Provide the [x, y] coordinate of the cell's center where the given text is located.  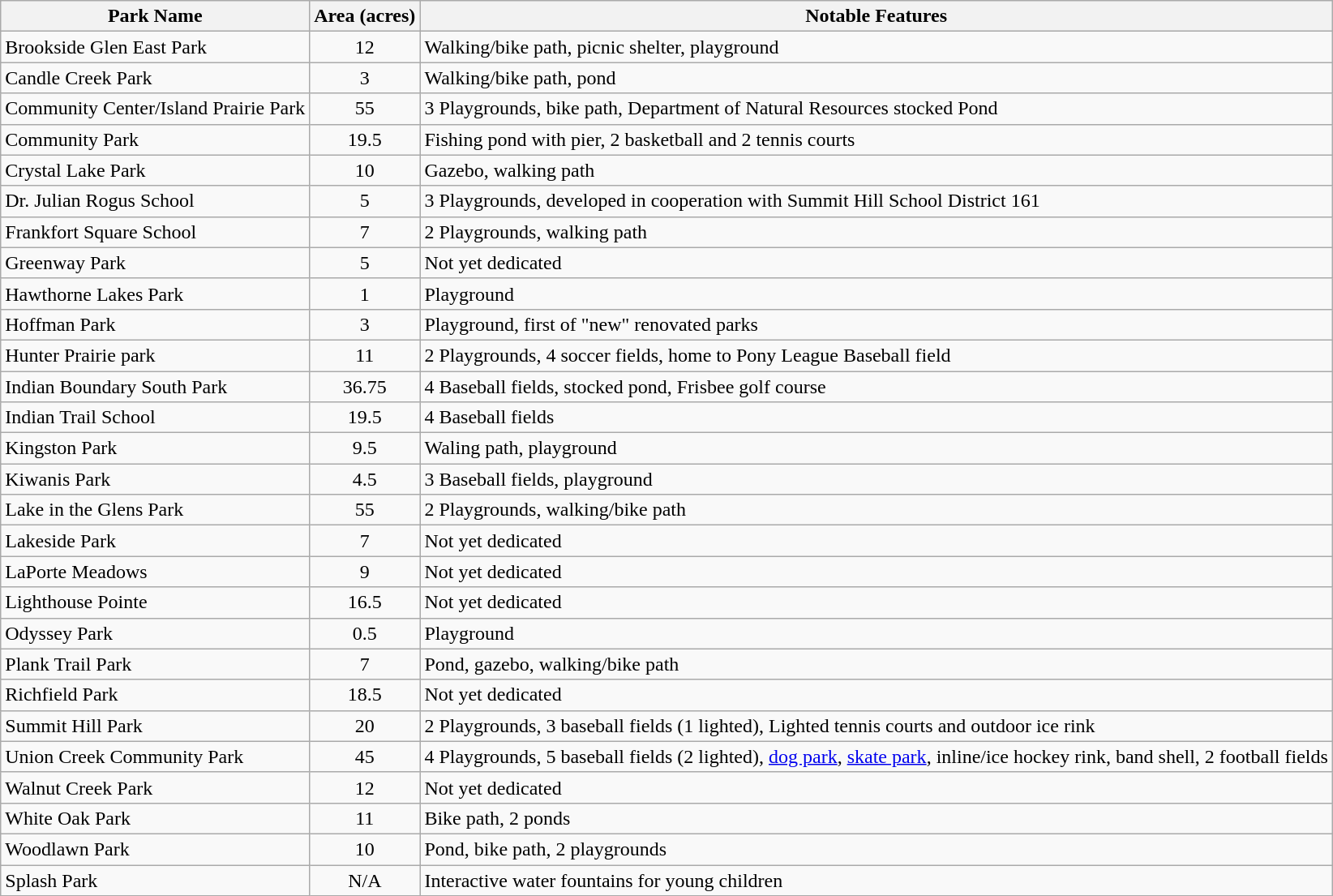
Candle Creek Park [156, 78]
Park Name [156, 16]
36.75 [365, 387]
18.5 [365, 695]
Union Creek Community Park [156, 757]
Summit Hill Park [156, 726]
Playground, first of "new" renovated parks [876, 324]
3 Baseball fields, playground [876, 479]
2 Playgrounds, walking path [876, 232]
2 Playgrounds, 4 soccer fields, home to Pony League Baseball field [876, 355]
Bike path, 2 ponds [876, 818]
White Oak Park [156, 818]
1 [365, 294]
LaPorte Meadows [156, 572]
4 Playgrounds, 5 baseball fields (2 lighted), dog park, skate park, inline/ice hockey rink, band shell, 2 football fields [876, 757]
Walking/bike path, picnic shelter, playground [876, 47]
Walnut Creek Park [156, 787]
Community Center/Island Prairie Park [156, 109]
Richfield Park [156, 695]
Hawthorne Lakes Park [156, 294]
0.5 [365, 633]
Fishing pond with pier, 2 basketball and 2 tennis courts [876, 139]
Frankfort Square School [156, 232]
3 Playgrounds, developed in cooperation with Summit Hill School District 161 [876, 201]
Indian Trail School [156, 418]
Area (acres) [365, 16]
Dr. Julian Rogus School [156, 201]
Waling path, playground [876, 448]
Indian Boundary South Park [156, 387]
4 Baseball fields [876, 418]
Plank Trail Park [156, 664]
Gazebo, walking path [876, 170]
Crystal Lake Park [156, 170]
2 Playgrounds, 3 baseball fields (1 lighted), Lighted tennis courts and outdoor ice rink [876, 726]
Brookside Glen East Park [156, 47]
N/A [365, 880]
Splash Park [156, 880]
Lighthouse Pointe [156, 602]
Community Park [156, 139]
Walking/bike path, pond [876, 78]
Greenway Park [156, 263]
4 Baseball fields, stocked pond, Frisbee golf course [876, 387]
Interactive water fountains for young children [876, 880]
Hunter Prairie park [156, 355]
3 Playgrounds, bike path, Department of Natural Resources stocked Pond [876, 109]
9.5 [365, 448]
Woodlawn Park [156, 849]
Notable Features [876, 16]
16.5 [365, 602]
2 Playgrounds, walking/bike path [876, 510]
Kiwanis Park [156, 479]
20 [365, 726]
Lakeside Park [156, 541]
Pond, bike path, 2 playgrounds [876, 849]
Kingston Park [156, 448]
4.5 [365, 479]
Hoffman Park [156, 324]
Odyssey Park [156, 633]
45 [365, 757]
9 [365, 572]
Pond, gazebo, walking/bike path [876, 664]
Lake in the Glens Park [156, 510]
